Scan for the cell matching the given text and deliver its [X, Y] coordinate at center. 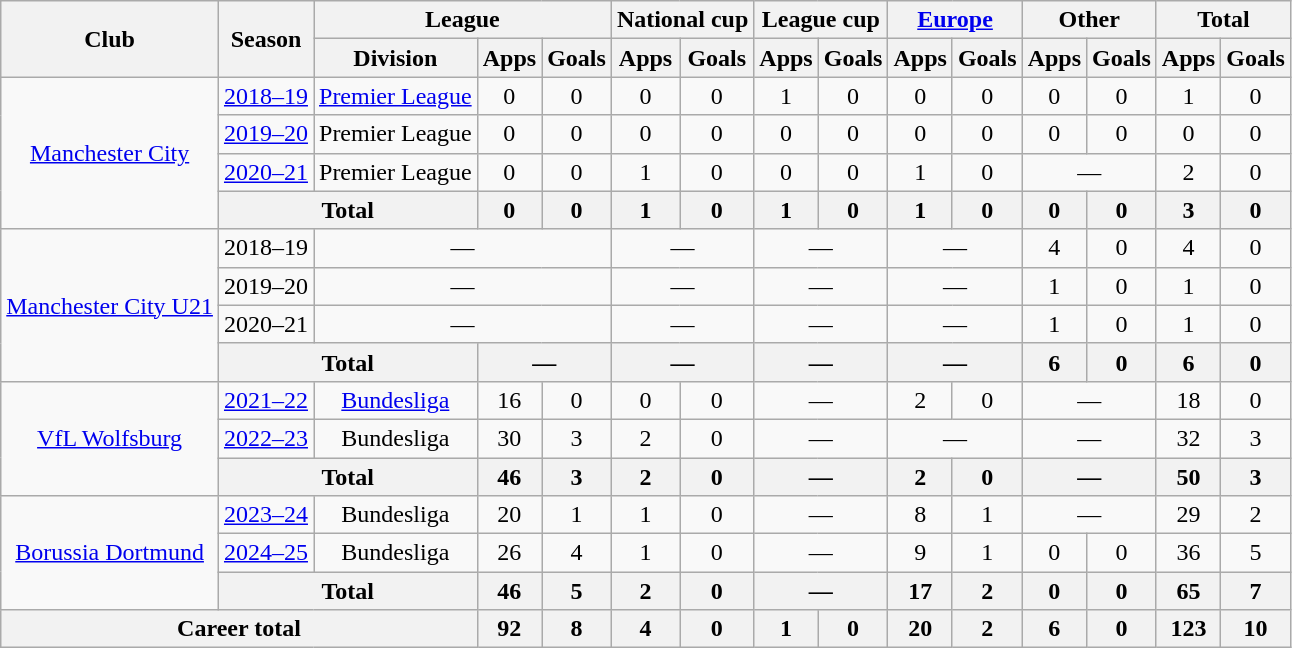
92 [509, 629]
9 [920, 553]
10 [1256, 629]
30 [509, 438]
Manchester City [110, 153]
2023–24 [266, 515]
Borussia Dortmund [110, 553]
2021–22 [266, 400]
Career total [239, 629]
Season [266, 39]
17 [920, 591]
26 [509, 553]
VfL Wolfsburg [110, 438]
29 [1188, 515]
36 [1188, 553]
123 [1188, 629]
65 [1188, 591]
League [463, 20]
50 [1188, 477]
League cup [821, 20]
2024–25 [266, 553]
Other [1089, 20]
Europe [955, 20]
7 [1256, 591]
32 [1188, 438]
2022–23 [266, 438]
18 [1188, 400]
16 [509, 400]
National cup [682, 20]
Manchester City U21 [110, 305]
Club [110, 39]
Division [396, 58]
